Extract the [X, Y] coordinate from the center of the cell holding the provided text.  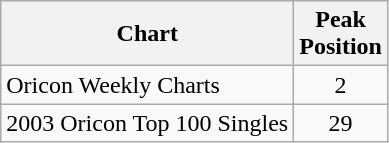
29 [341, 123]
2003 Oricon Top 100 Singles [148, 123]
Chart [148, 34]
Oricon Weekly Charts [148, 85]
PeakPosition [341, 34]
2 [341, 85]
